Locate the cell with the specified text and output its [X, Y] center coordinate. 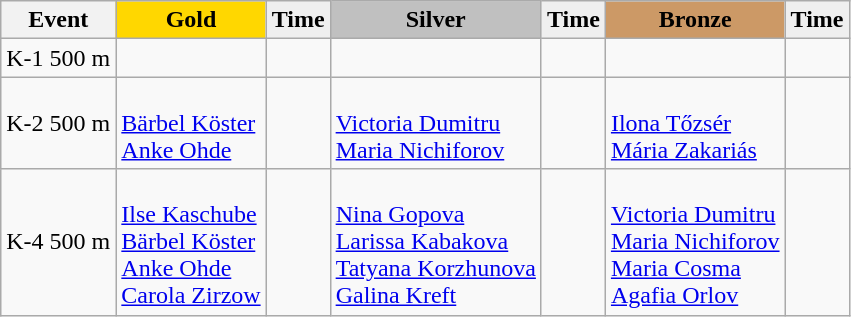
K-4 500 m [58, 242]
Event [58, 20]
Victoria DumitruMaria NichiforovMaria CosmaAgafia Orlov [695, 242]
Silver [436, 20]
K-1 500 m [58, 58]
Victoria DumitruMaria Nichiforov [436, 123]
Gold [191, 20]
Nina GopovaLarissa KabakovaTatyana KorzhunovaGalina Kreft [436, 242]
Bronze [695, 20]
Bärbel KösterAnke Ohde [191, 123]
Ilona TőzsérMária Zakariás [695, 123]
K-2 500 m [58, 123]
Ilse KaschubeBärbel KösterAnke OhdeCarola Zirzow [191, 242]
